Determine the [x, y] coordinate at the center of the cell enclosing the given text.  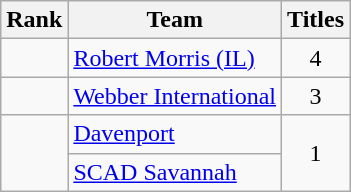
Robert Morris (IL) [175, 58]
1 [316, 153]
Team [175, 20]
Rank [34, 20]
3 [316, 96]
Davenport [175, 134]
Titles [316, 20]
SCAD Savannah [175, 172]
Webber International [175, 96]
4 [316, 58]
